Find where the given text appears and provide that cell's center as (x, y) coordinate. 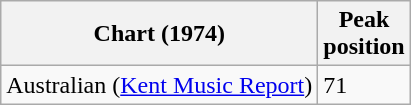
71 (364, 85)
Chart (1974) (160, 34)
Peakposition (364, 34)
Australian (Kent Music Report) (160, 85)
